Find where the given text appears and provide that cell's center as [X, Y] coordinate. 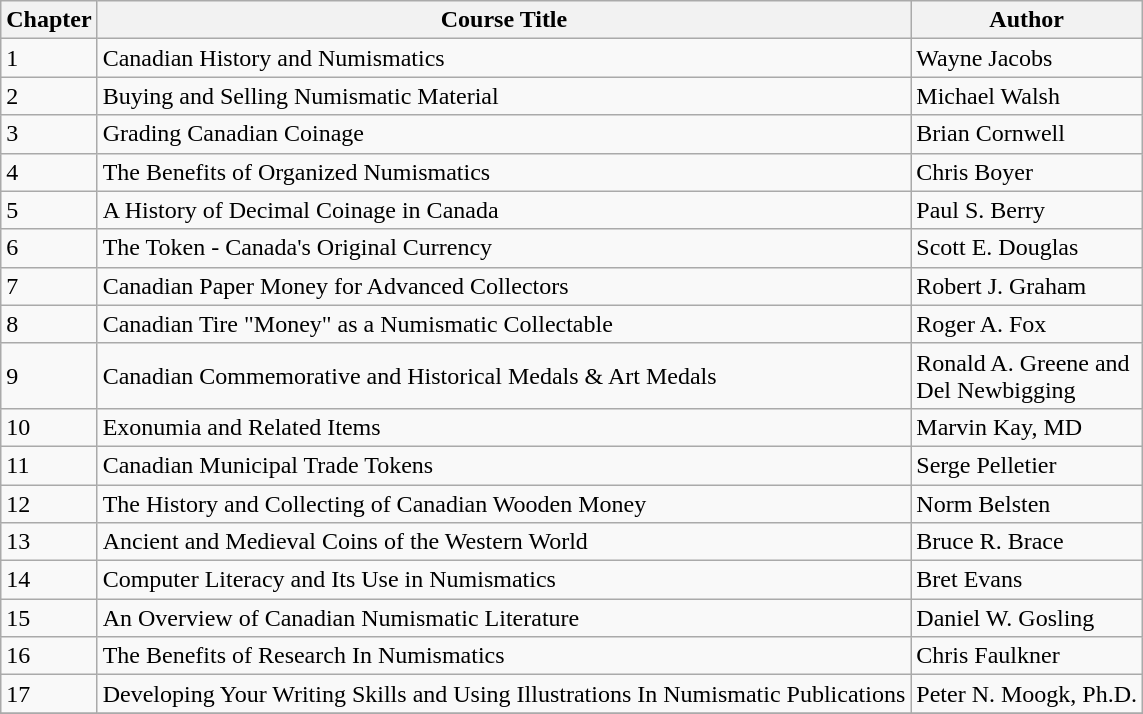
Grading Canadian Coinage [504, 134]
14 [49, 580]
The Benefits of Research In Numismatics [504, 656]
2 [49, 96]
Author [1027, 20]
Ronald A. Greene andDel Newbigging [1027, 376]
5 [49, 210]
Bruce R. Brace [1027, 542]
Chris Faulkner [1027, 656]
Marvin Kay, MD [1027, 427]
Wayne Jacobs [1027, 58]
11 [49, 465]
Peter N. Moogk, Ph.D. [1027, 694]
Canadian Paper Money for Advanced Collectors [504, 286]
The Token - Canada's Original Currency [504, 248]
Robert J. Graham [1027, 286]
The Benefits of Organized Numismatics [504, 172]
Canadian Tire "Money" as a Numismatic Collectable [504, 324]
Ancient and Medieval Coins of the Western World [504, 542]
Developing Your Writing Skills and Using Illustrations In Numismatic Publications [504, 694]
7 [49, 286]
10 [49, 427]
Computer Literacy and Its Use in Numismatics [504, 580]
Chapter [49, 20]
Exonumia and Related Items [504, 427]
Canadian Commemorative and Historical Medals & Art Medals [504, 376]
Michael Walsh [1027, 96]
12 [49, 503]
Norm Belsten [1027, 503]
Daniel W. Gosling [1027, 618]
6 [49, 248]
Canadian History and Numismatics [504, 58]
Scott E. Douglas [1027, 248]
Course Title [504, 20]
Serge Pelletier [1027, 465]
Roger A. Fox [1027, 324]
An Overview of Canadian Numismatic Literature [504, 618]
Buying and Selling Numismatic Material [504, 96]
9 [49, 376]
1 [49, 58]
15 [49, 618]
16 [49, 656]
A History of Decimal Coinage in Canada [504, 210]
4 [49, 172]
Canadian Municipal Trade Tokens [504, 465]
13 [49, 542]
Brian Cornwell [1027, 134]
3 [49, 134]
The History and Collecting of Canadian Wooden Money [504, 503]
Chris Boyer [1027, 172]
Paul S. Berry [1027, 210]
17 [49, 694]
Bret Evans [1027, 580]
8 [49, 324]
